Locate the cell with the specified text and output its (X, Y) center coordinate. 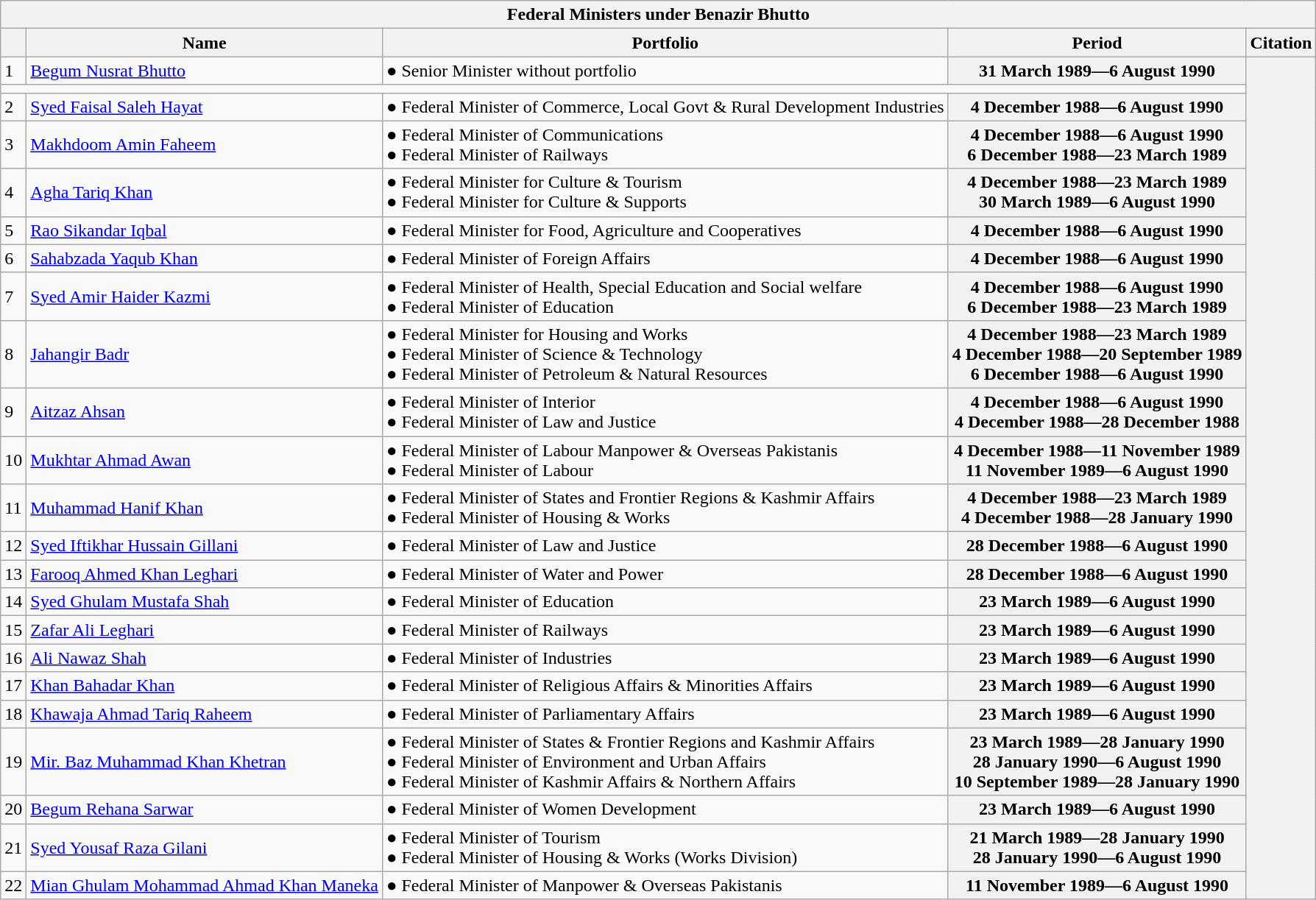
11 (13, 508)
● Senior Minister without portfolio (665, 71)
Name (205, 43)
4 December 1988—23 March 19894 December 1988—28 January 1990 (1097, 508)
Begum Nusrat Bhutto (205, 71)
Makhdoom Amin Faheem (205, 144)
Syed Iftikhar Hussain Gillani (205, 546)
● Federal Minister of Industries (665, 658)
17 (13, 686)
21 March 1989—28 January 199028 January 1990—6 August 1990 (1097, 848)
Federal Ministers under Benazir Bhutto (658, 15)
1 (13, 71)
22 (13, 885)
● Federal Minister of Labour Manpower & Overseas Pakistanis● Federal Minister of Labour (665, 459)
16 (13, 658)
● Federal Minister of Commerce, Local Govt & Rural Development Industries (665, 107)
Jahangir Badr (205, 354)
31 March 1989—6 August 1990 (1097, 71)
11 November 1989—6 August 1990 (1097, 885)
● Federal Minister for Culture & Tourism● Federal Minister for Culture & Supports (665, 193)
● Federal Minister of Manpower & Overseas Pakistanis (665, 885)
4 (13, 193)
12 (13, 546)
Ali Nawaz Shah (205, 658)
6 (13, 258)
4 December 1988—6 August 19904 December 1988—28 December 1988 (1097, 412)
Mir. Baz Muhammad Khan Khetran (205, 762)
7 (13, 296)
14 (13, 602)
3 (13, 144)
4 December 1988—23 March 198930 March 1989—6 August 1990 (1097, 193)
18 (13, 714)
13 (13, 574)
Begum Rehana Sarwar (205, 809)
● Federal Minister of Water and Power (665, 574)
● Federal Minister of Communications● Federal Minister of Railways (665, 144)
Syed Yousaf Raza Gilani (205, 848)
Zafar Ali Leghari (205, 630)
23 March 1989—28 January 199028 January 1990—6 August 199010 September 1989—28 January 1990 (1097, 762)
● Federal Minister of Health, Special Education and Social welfare● Federal Minister of Education (665, 296)
● Federal Minister of Railways (665, 630)
9 (13, 412)
5 (13, 230)
19 (13, 762)
Farooq Ahmed Khan Leghari (205, 574)
Sahabzada Yaqub Khan (205, 258)
Aitzaz Ahsan (205, 412)
● Federal Minister of Education (665, 602)
● Federal Minister of Women Development (665, 809)
● Federal Minister for Food, Agriculture and Cooperatives (665, 230)
Syed Amir Haider Kazmi (205, 296)
Syed Ghulam Mustafa Shah (205, 602)
Rao Sikandar Iqbal (205, 230)
Syed Faisal Saleh Hayat (205, 107)
● Federal Minister of Tourism● Federal Minister of Housing & Works (Works Division) (665, 848)
10 (13, 459)
8 (13, 354)
● Federal Minister of Law and Justice (665, 546)
Khawaja Ahmad Tariq Raheem (205, 714)
4 December 1988—23 March 19894 December 1988—20 September 19896 December 1988—6 August 1990 (1097, 354)
21 (13, 848)
● Federal Minister for Housing and Works● Federal Minister of Science & Technology● Federal Minister of Petroleum & Natural Resources (665, 354)
15 (13, 630)
● Federal Minister of Foreign Affairs (665, 258)
Citation (1281, 43)
● Federal Minister of Religious Affairs & Minorities Affairs (665, 686)
Agha Tariq Khan (205, 193)
Portfolio (665, 43)
2 (13, 107)
Muhammad Hanif Khan (205, 508)
● Federal Minister of States and Frontier Regions & Kashmir Affairs● Federal Minister of Housing & Works (665, 508)
Mian Ghulam Mohammad Ahmad Khan Maneka (205, 885)
20 (13, 809)
Mukhtar Ahmad Awan (205, 459)
Period (1097, 43)
Khan Bahadar Khan (205, 686)
4 December 1988—11 November 198911 November 1989—6 August 1990 (1097, 459)
● Federal Minister of Interior● Federal Minister of Law and Justice (665, 412)
● Federal Minister of Parliamentary Affairs (665, 714)
